From the cell containing the given text, extract its center point as (X, Y) coordinate. 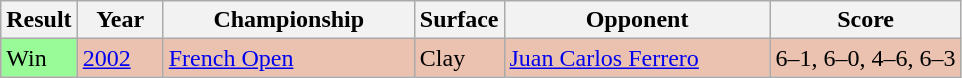
Juan Carlos Ferrero (637, 58)
Opponent (637, 20)
Championship (288, 20)
Win (39, 58)
French Open (288, 58)
Clay (459, 58)
6–1, 6–0, 4–6, 6–3 (866, 58)
2002 (120, 58)
Year (120, 20)
Surface (459, 20)
Result (39, 20)
Score (866, 20)
